Provide the (x, y) coordinate of the cell's center where the given text is located.  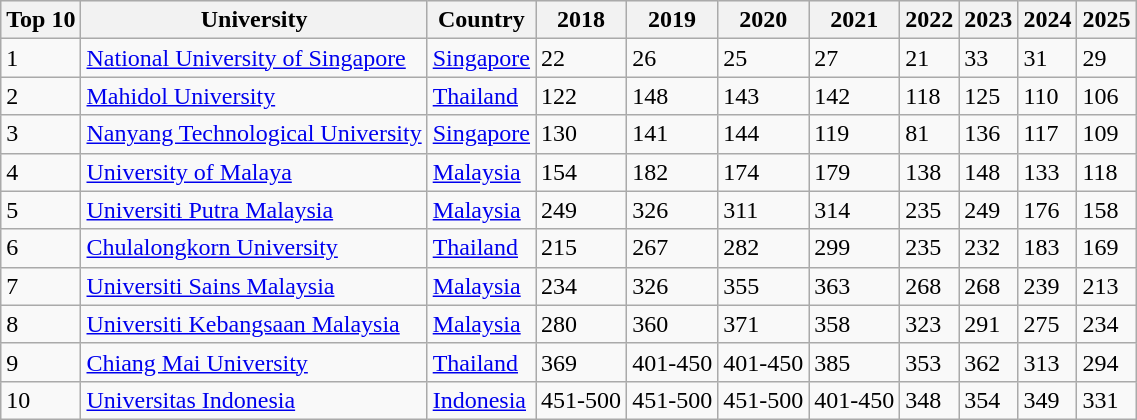
363 (854, 286)
2021 (854, 20)
2018 (582, 20)
Universitas Indonesia (254, 400)
122 (582, 96)
232 (988, 248)
109 (1106, 134)
348 (930, 400)
176 (1048, 210)
299 (854, 248)
26 (672, 58)
7 (41, 286)
5 (41, 210)
33 (988, 58)
31 (1048, 58)
294 (1106, 362)
291 (988, 324)
311 (764, 210)
182 (672, 172)
8 (41, 324)
369 (582, 362)
Mahidol University (254, 96)
136 (988, 134)
280 (582, 324)
179 (854, 172)
1 (41, 58)
29 (1106, 58)
158 (1106, 210)
360 (672, 324)
313 (1048, 362)
282 (764, 248)
Top 10 (41, 20)
213 (1106, 286)
239 (1048, 286)
125 (988, 96)
University of Malaya (254, 172)
141 (672, 134)
Nanyang Technological University (254, 134)
143 (764, 96)
10 (41, 400)
275 (1048, 324)
4 (41, 172)
2019 (672, 20)
349 (1048, 400)
183 (1048, 248)
362 (988, 362)
267 (672, 248)
2024 (1048, 20)
Chiang Mai University (254, 362)
2022 (930, 20)
2023 (988, 20)
371 (764, 324)
154 (582, 172)
331 (1106, 400)
National University of Singapore (254, 58)
385 (854, 362)
Universiti Kebangsaan Malaysia (254, 324)
353 (930, 362)
3 (41, 134)
University (254, 20)
Indonesia (481, 400)
Universiti Putra Malaysia (254, 210)
6 (41, 248)
Country (481, 20)
2025 (1106, 20)
22 (582, 58)
144 (764, 134)
323 (930, 324)
106 (1106, 96)
130 (582, 134)
314 (854, 210)
2 (41, 96)
215 (582, 248)
21 (930, 58)
142 (854, 96)
133 (1048, 172)
2020 (764, 20)
355 (764, 286)
358 (854, 324)
27 (854, 58)
Universiti Sains Malaysia (254, 286)
25 (764, 58)
138 (930, 172)
354 (988, 400)
174 (764, 172)
110 (1048, 96)
9 (41, 362)
117 (1048, 134)
119 (854, 134)
Chulalongkorn University (254, 248)
169 (1106, 248)
81 (930, 134)
